For the text-containing cell, return its midpoint in [X, Y] coordinate format. 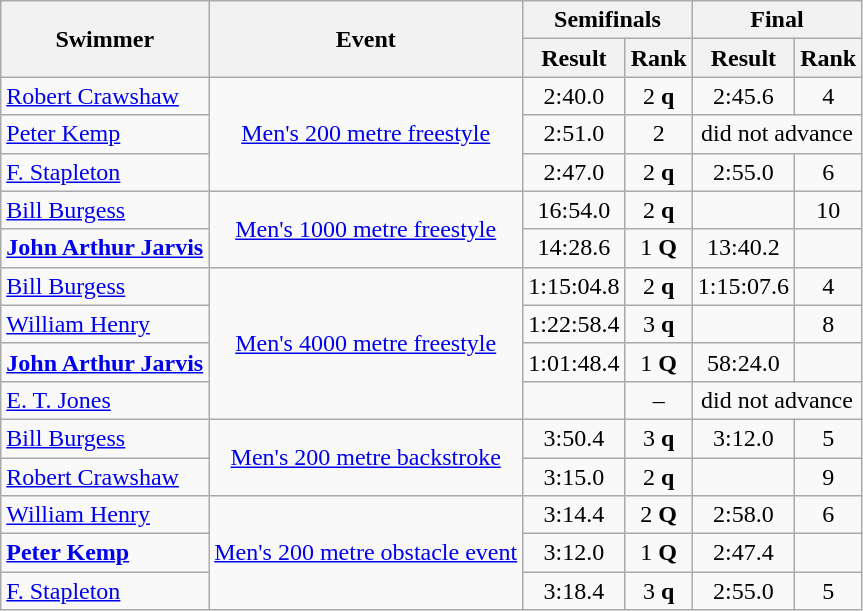
2:47.4 [743, 553]
13:40.2 [743, 248]
1:01:48.4 [574, 362]
Men's 200 metre obstacle event [366, 553]
Men's 200 metre backstroke [366, 457]
1:15:07.6 [743, 286]
2:40.0 [574, 96]
E. T. Jones [105, 400]
3:15.0 [574, 477]
10 [828, 210]
– [658, 400]
Event [366, 39]
2:47.0 [574, 172]
9 [828, 477]
2 [658, 134]
2:45.6 [743, 96]
Swimmer [105, 39]
8 [828, 324]
2:58.0 [743, 515]
58:24.0 [743, 362]
1:22:58.4 [574, 324]
Men's 200 metre freestyle [366, 134]
1:15:04.8 [574, 286]
Men's 4000 metre freestyle [366, 343]
3:18.4 [574, 591]
2:51.0 [574, 134]
Semifinals [608, 20]
14:28.6 [574, 248]
Final [777, 20]
3:50.4 [574, 438]
3:14.4 [574, 515]
Men's 1000 metre freestyle [366, 229]
2 Q [658, 515]
16:54.0 [574, 210]
